Search for the cell housing the specified text and yield its (X, Y) center coordinate. 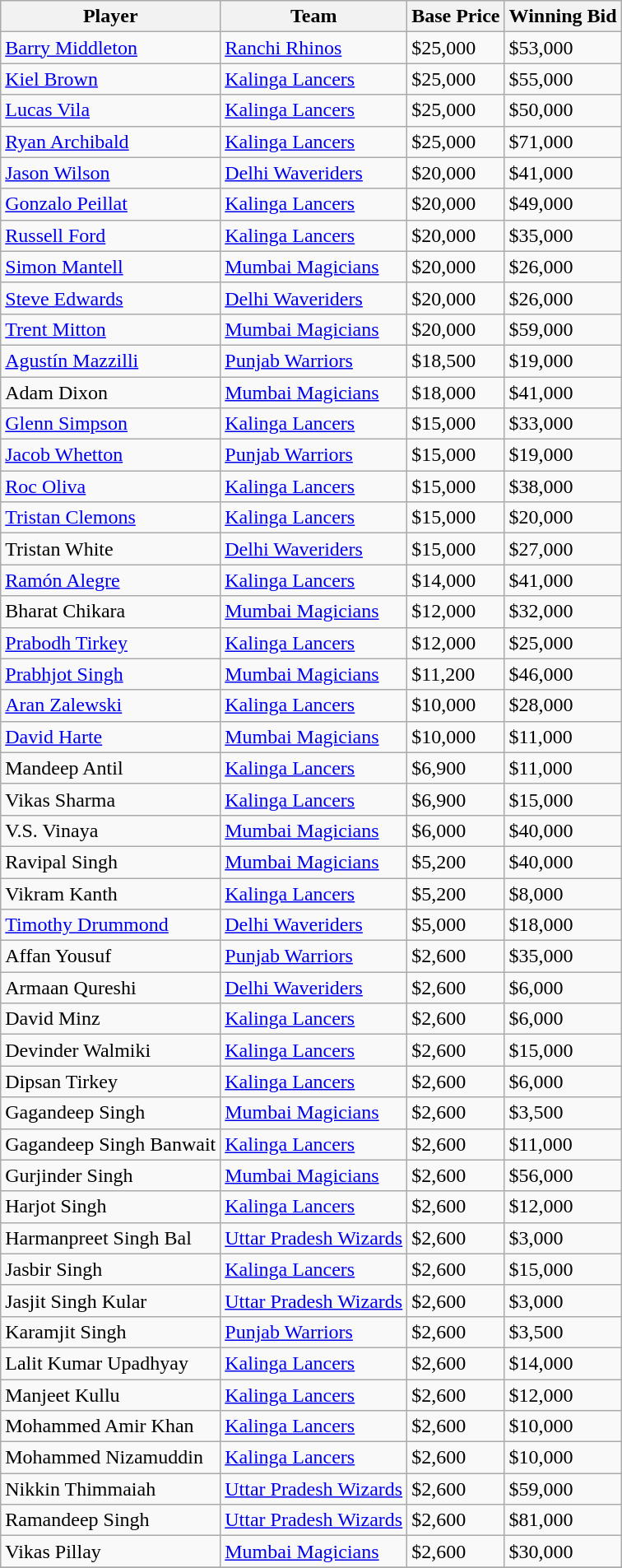
$18,500 (456, 361)
Harmanpreet Singh Bal (110, 1238)
Aran Zalewski (110, 705)
Kiel Brown (110, 79)
Ramón Alegre (110, 580)
Simon Mantell (110, 267)
Mohammed Nizamuddin (110, 1458)
Mandeep Antil (110, 768)
Gagandeep Singh (110, 1113)
David Minz (110, 1019)
Lalit Kumar Upadhyay (110, 1363)
Gonzalo Peillat (110, 204)
Lucas Vila (110, 110)
Gurjinder Singh (110, 1175)
Affan Yousuf (110, 956)
Armaan Qureshi (110, 988)
Harjot Singh (110, 1207)
$53,000 (563, 48)
Adam Dixon (110, 393)
$27,000 (563, 549)
Nikkin Thimmaiah (110, 1489)
Prabodh Tirkey (110, 643)
Player (110, 16)
Trent Mitton (110, 329)
Timothy Drummond (110, 925)
Karamjit Singh (110, 1332)
$50,000 (563, 110)
$33,000 (563, 424)
Agustín Mazzilli (110, 361)
Mohammed Amir Khan (110, 1426)
Steve Edwards (110, 298)
$81,000 (563, 1520)
Tristan Clemons (110, 518)
$38,000 (563, 486)
Barry Middleton (110, 48)
Jason Wilson (110, 173)
Jasjit Singh Kular (110, 1300)
Vikas Pillay (110, 1552)
Vikas Sharma (110, 799)
$8,000 (563, 893)
Winning Bid (563, 16)
Ramandeep Singh (110, 1520)
Vikram Kanth (110, 893)
Ryan Archibald (110, 142)
$30,000 (563, 1552)
Gagandeep Singh Banwait (110, 1144)
Roc Oliva (110, 486)
$55,000 (563, 79)
V.S. Vinaya (110, 831)
Base Price (456, 16)
$5,000 (456, 925)
$71,000 (563, 142)
Tristan White (110, 549)
$28,000 (563, 705)
Ranchi Rhinos (314, 48)
Jacob Whetton (110, 455)
Dipsan Tirkey (110, 1082)
Glenn Simpson (110, 424)
$56,000 (563, 1175)
$49,000 (563, 204)
Prabhjot Singh (110, 674)
Manjeet Kullu (110, 1395)
Bharat Chikara (110, 612)
Devinder Walmiki (110, 1050)
Russell Ford (110, 235)
David Harte (110, 737)
Ravipal Singh (110, 862)
$32,000 (563, 612)
$46,000 (563, 674)
Team (314, 16)
Jasbir Singh (110, 1269)
$11,200 (456, 674)
